Capture the cell that displays the provided text and extract its [X, Y] central coordinate. 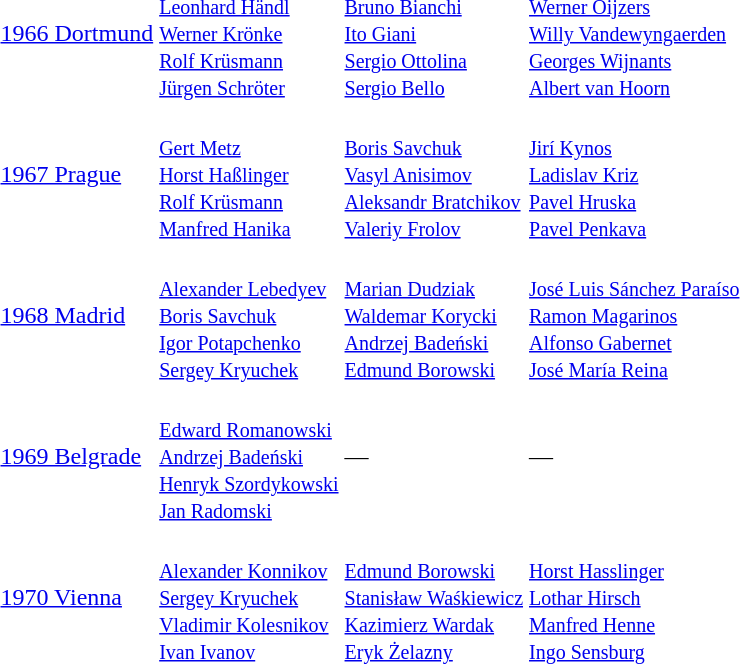
Boris SavchukVasyl AnisimovAleksandr BratchikovValeriy Frolov [434, 174]
— [434, 456]
Gert MetzHorst HaßlingerRolf KrüsmannManfred Hanika [249, 174]
Alexander LebedyevBoris SavchukIgor PotapchenkoSergey Kryuchek [249, 315]
Edward RomanowskiAndrzej BadeńskiHenryk SzordykowskiJan Radomski [249, 456]
Marian DudziakWaldemar KoryckiAndrzej BadeńskiEdmund Borowski [434, 315]
